Locate the cell with the specified text and output its [x, y] center coordinate. 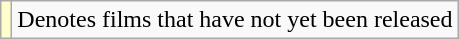
Denotes films that have not yet been released [235, 20]
